Determine the [x, y] coordinate at the center of the cell enclosing the given text.  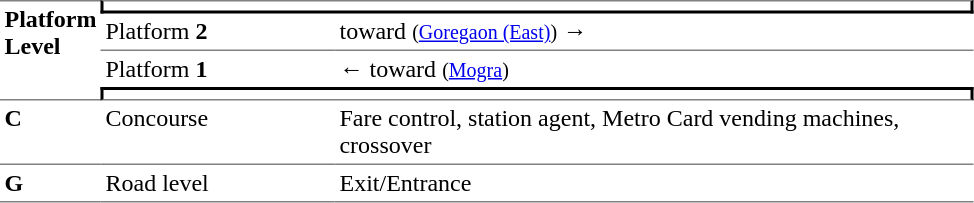
Road level [218, 184]
toward (Goregaon (East)) → [654, 33]
← toward (Mogra) [654, 69]
Exit/Entrance [654, 184]
C [50, 132]
Platform 1 [218, 69]
Fare control, station agent, Metro Card vending machines, crossover [654, 132]
G [50, 184]
Platform Level [50, 50]
Concourse [218, 132]
Platform 2 [218, 33]
